Capture the cell that displays the provided text and extract its (x, y) central coordinate. 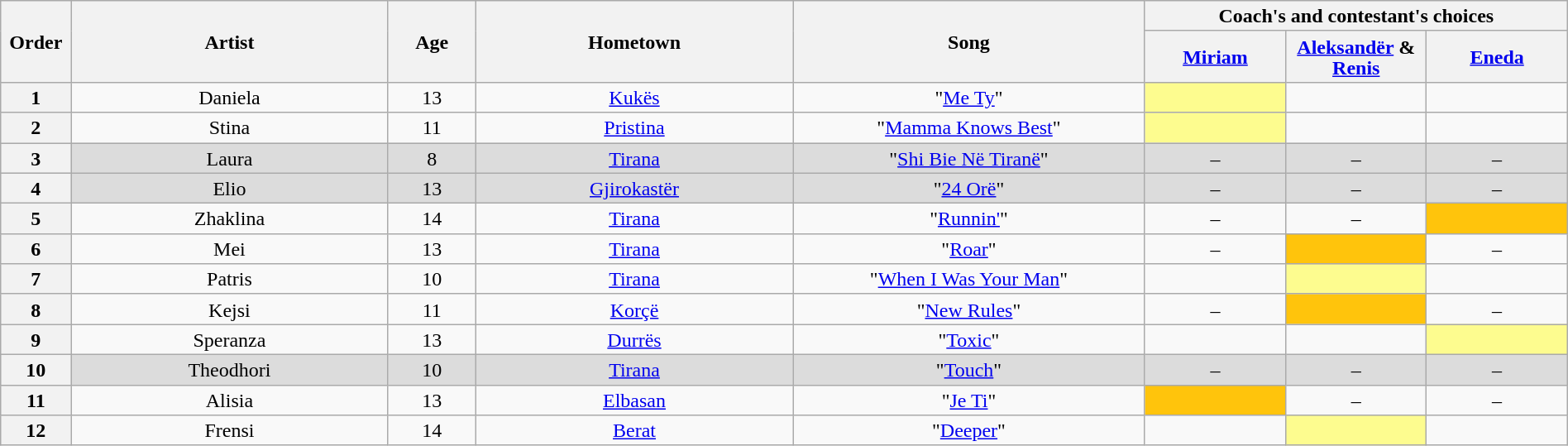
Alisia (230, 400)
Frensi (230, 430)
"Runnin'" (969, 218)
6 (36, 248)
Artist (230, 41)
Korçë (633, 309)
Pristina (633, 127)
7 (36, 280)
3 (36, 157)
Laura (230, 157)
"New Rules" (969, 309)
5 (36, 218)
Order (36, 41)
"Me Ty" (969, 98)
Eneda (1497, 56)
"Je Ti" (969, 400)
"Deeper" (969, 430)
2 (36, 127)
Speranza (230, 339)
"Roar" (969, 248)
1 (36, 98)
Aleksandër & Renis (1356, 56)
Age (432, 41)
12 (36, 430)
Patris (230, 280)
4 (36, 189)
Kejsi (230, 309)
Mei (230, 248)
9 (36, 339)
Kukës (633, 98)
"Toxic" (969, 339)
Zhaklina (230, 218)
Theodhori (230, 369)
Durrës (633, 339)
"Mamma Knows Best" (969, 127)
"Shi Bie Në Tiranë" (969, 157)
Stina (230, 127)
"24 Orë" (969, 189)
Elio (230, 189)
"Touch" (969, 369)
Elbasan (633, 400)
Gjirokastër (633, 189)
Berat (633, 430)
"When I Was Your Man" (969, 280)
Song (969, 41)
Coach's and contestant's choices (1356, 17)
Daniela (230, 98)
Hometown (633, 41)
Miriam (1215, 56)
